Extract the (X, Y) coordinate from the center of the cell holding the provided text.  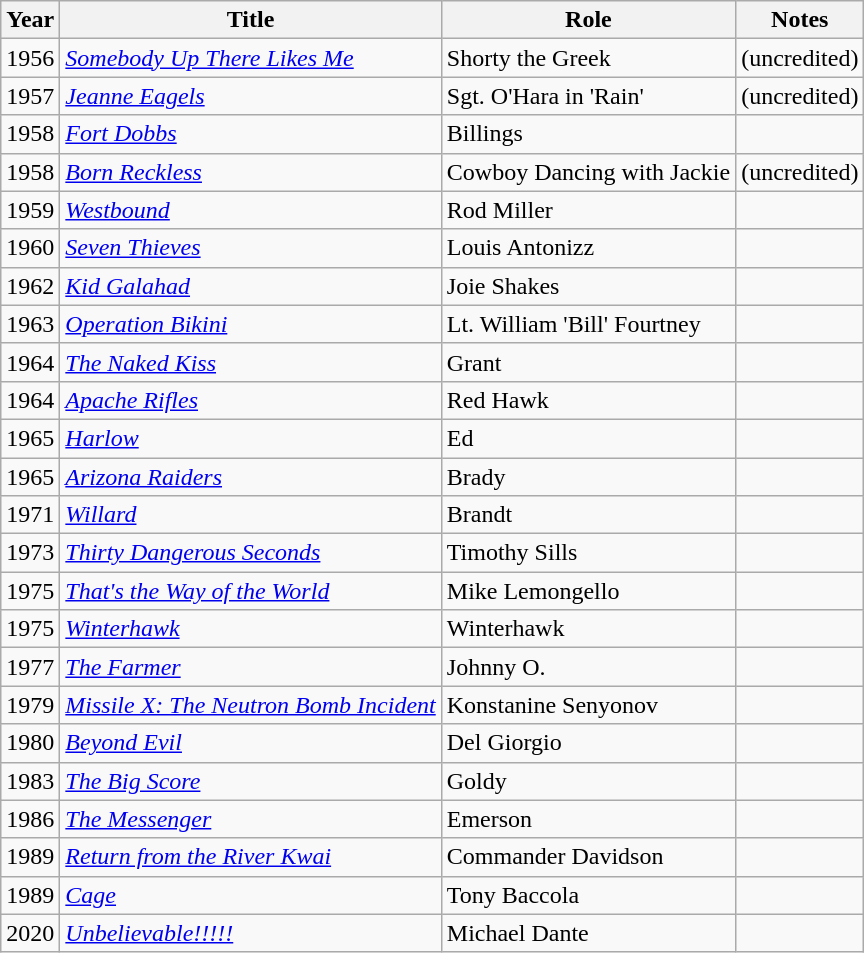
The Naked Kiss (250, 362)
Jeanne Eagels (250, 96)
Red Hawk (588, 400)
Fort Dobbs (250, 134)
1980 (30, 743)
Born Reckless (250, 172)
Del Giorgio (588, 743)
Shorty the Greek (588, 58)
Timothy Sills (588, 553)
Missile X: The Neutron Bomb Incident (250, 705)
Goldy (588, 781)
Unbelievable!!!!! (250, 933)
Sgt. O'Hara in 'Rain' (588, 96)
Billings (588, 134)
1986 (30, 819)
1963 (30, 324)
Rod Miller (588, 210)
Lt. William 'Bill' Fourtney (588, 324)
1962 (30, 286)
The Farmer (250, 667)
1973 (30, 553)
Mike Lemongello (588, 591)
Ed (588, 438)
Cowboy Dancing with Jackie (588, 172)
Apache Rifles (250, 400)
Louis Antonizz (588, 248)
Year (30, 20)
Beyond Evil (250, 743)
1983 (30, 781)
Grant (588, 362)
1979 (30, 705)
Westbound (250, 210)
The Messenger (250, 819)
Return from the River Kwai (250, 857)
1977 (30, 667)
Seven Thieves (250, 248)
Joie Shakes (588, 286)
Emerson (588, 819)
Role (588, 20)
Kid Galahad (250, 286)
Tony Baccola (588, 895)
Harlow (250, 438)
Konstanine Senyonov (588, 705)
1971 (30, 515)
Brandt (588, 515)
Notes (800, 20)
Title (250, 20)
Cage (250, 895)
Operation Bikini (250, 324)
Johnny O. (588, 667)
Arizona Raiders (250, 477)
1956 (30, 58)
That's the Way of the World (250, 591)
Brady (588, 477)
1960 (30, 248)
Thirty Dangerous Seconds (250, 553)
The Big Score (250, 781)
1957 (30, 96)
Somebody Up There Likes Me (250, 58)
Michael Dante (588, 933)
Willard (250, 515)
Commander Davidson (588, 857)
1959 (30, 210)
2020 (30, 933)
